Return the [X, Y] coordinate for the center point of the cell that contains the specified text.  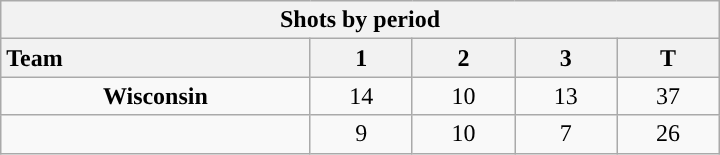
37 [668, 96]
2 [463, 58]
3 [566, 58]
14 [361, 96]
Wisconsin [156, 96]
9 [361, 134]
1 [361, 58]
7 [566, 134]
Team [156, 58]
26 [668, 134]
Shots by period [360, 20]
T [668, 58]
13 [566, 96]
